Provide the [x, y] coordinate of the cell's center where the given text is located.  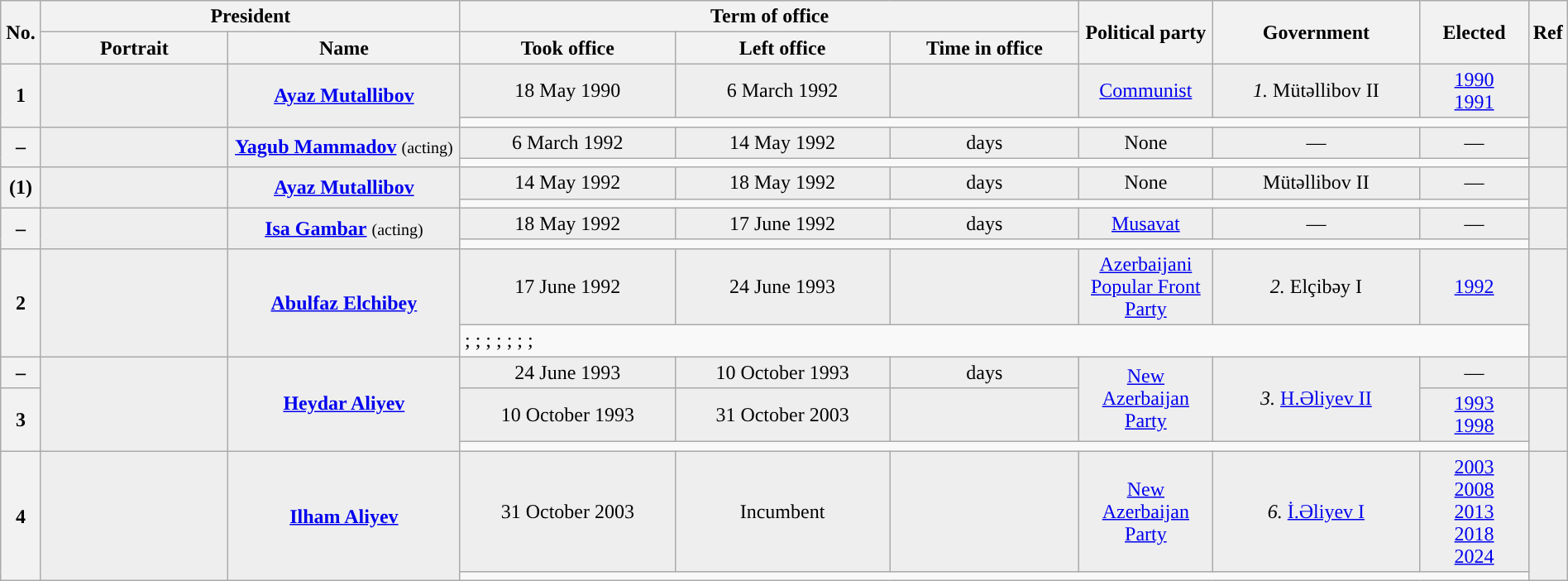
Mütəllibov II [1317, 183]
Term of office [769, 17]
Musavat [1146, 223]
6. İ.Əliyev I [1317, 511]
3. H.Əliyev II [1317, 399]
Azerbaijani Popular Front Party [1146, 286]
2. Elçibəy I [1317, 286]
Time in office [984, 48]
Yagub Mammadov (acting) [344, 147]
Ref [1548, 32]
19901991 [1474, 91]
1 [22, 95]
18 May 1990 [567, 91]
(1) [22, 187]
Communist [1146, 91]
Heydar Aliyev [344, 403]
1. Mütəllibov II [1317, 91]
19931998 [1474, 415]
Left office [782, 48]
1992 [1474, 286]
2 [22, 302]
; ; ; ; ; ; ; [994, 340]
Elected [1474, 32]
Incumbent [782, 511]
Ilham Aliyev [344, 516]
Name [344, 48]
Portrait [134, 48]
Isa Gambar (acting) [344, 228]
Government [1317, 32]
President [250, 17]
3 [22, 420]
Took office [567, 48]
Political party [1146, 32]
4 [22, 516]
Abulfaz Elchibey [344, 302]
No. [22, 32]
20032008201320182024 [1474, 511]
